Locate the cell with the specified text and output its (X, Y) center coordinate. 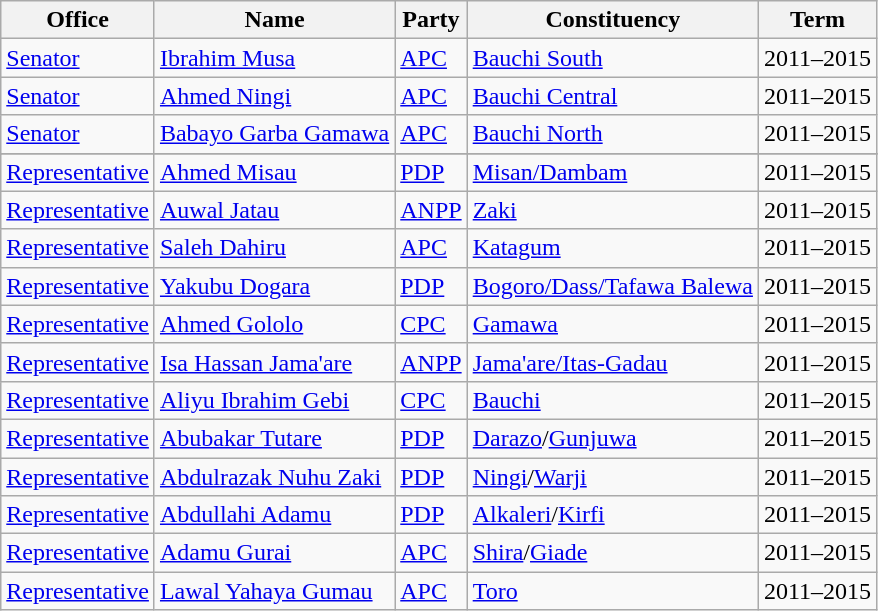
Toro (612, 591)
Bauchi (612, 400)
Ahmed Misau (274, 172)
Abubakar Tutare (274, 438)
Bauchi South (612, 58)
Abdullahi Adamu (274, 515)
Ibrahim Musa (274, 58)
Jama'are/Itas-Gadau (612, 362)
Shira/Giade (612, 553)
Katagum (612, 248)
Gamawa (612, 324)
Misan/Dambam (612, 172)
Isa Hassan Jama'are (274, 362)
Ningi/Warji (612, 477)
Yakubu Dogara (274, 286)
Darazo/Gunjuwa (612, 438)
Aliyu Ibrahim Gebi (274, 400)
Saleh Dahiru (274, 248)
Adamu Gurai (274, 553)
Lawal Yahaya Gumau (274, 591)
Ahmed Ningi (274, 96)
Bauchi North (612, 134)
Auwal Jatau (274, 210)
Alkaleri/Kirfi (612, 515)
Bogoro/Dass/Tafawa Balewa (612, 286)
Abdulrazak Nuhu Zaki (274, 477)
Zaki (612, 210)
Office (78, 20)
Name (274, 20)
Ahmed Gololo (274, 324)
Constituency (612, 20)
Term (817, 20)
Party (431, 20)
Babayo Garba Gamawa (274, 134)
Bauchi Central (612, 96)
